Determine the [X, Y] coordinate at the center of the cell enclosing the given text.  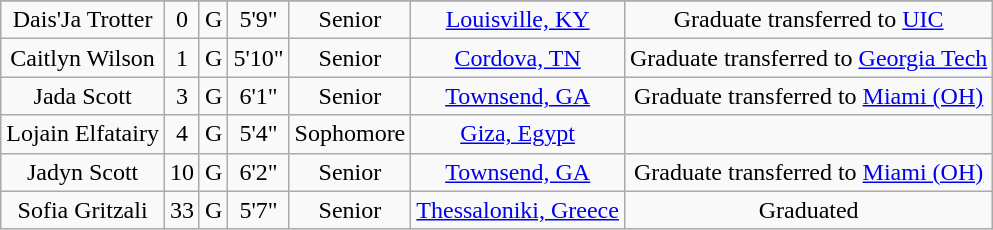
33 [182, 210]
1 [182, 58]
Lojain Elfatairy [83, 134]
Thessaloniki, Greece [518, 210]
Cordova, TN [518, 58]
5'4" [258, 134]
Louisville, KY [518, 20]
Graduated [808, 210]
6'1" [258, 96]
10 [182, 172]
Sophomore [350, 134]
Caitlyn Wilson [83, 58]
5'10" [258, 58]
Giza, Egypt [518, 134]
Jadyn Scott [83, 172]
Jada Scott [83, 96]
Dais'Ja Trotter [83, 20]
Graduate transferred to Georgia Tech [808, 58]
Sofia Gritzali [83, 210]
5'9" [258, 20]
0 [182, 20]
3 [182, 96]
4 [182, 134]
6'2" [258, 172]
5'7" [258, 210]
Graduate transferred to UIC [808, 20]
